Identify which cell holds the provided text, then report its [x, y] central coordinate. 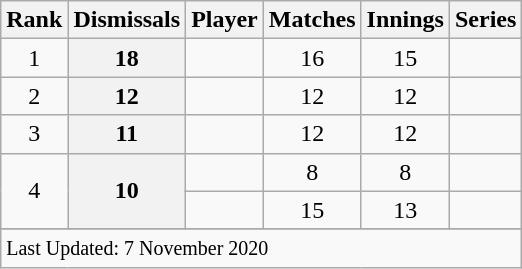
13 [405, 210]
4 [34, 191]
Series [485, 20]
16 [312, 58]
Matches [312, 20]
11 [127, 134]
Dismissals [127, 20]
Player [225, 20]
1 [34, 58]
18 [127, 58]
Innings [405, 20]
Rank [34, 20]
Last Updated: 7 November 2020 [262, 248]
2 [34, 96]
3 [34, 134]
10 [127, 191]
